Detect which cell encompasses the target text, then output its (X, Y) center coordinate. 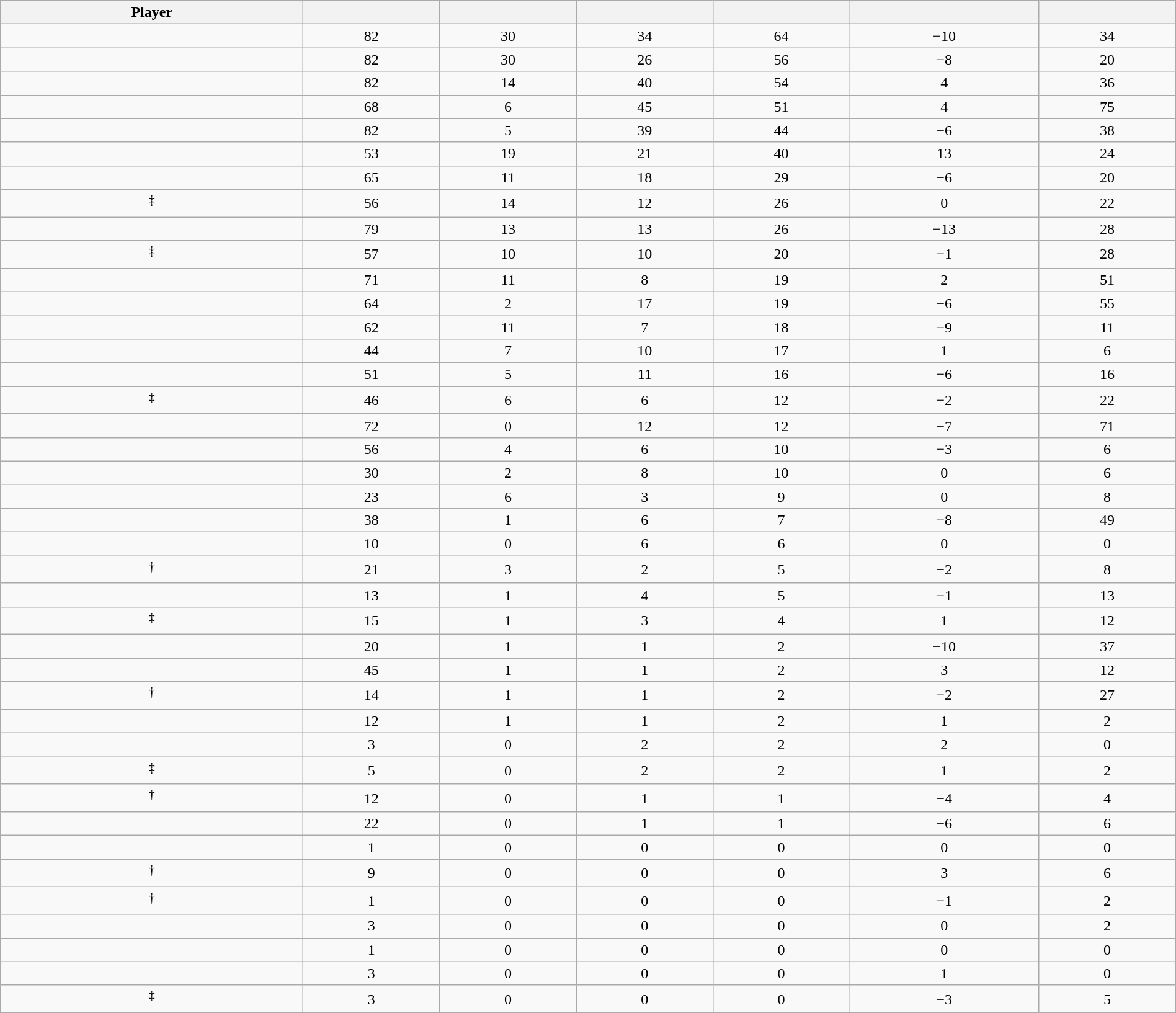
−4 (944, 798)
62 (372, 328)
−7 (944, 426)
46 (372, 401)
49 (1107, 520)
23 (372, 496)
15 (372, 620)
29 (781, 177)
65 (372, 177)
72 (372, 426)
57 (372, 254)
53 (372, 154)
75 (1107, 107)
79 (372, 229)
54 (781, 83)
24 (1107, 154)
37 (1107, 646)
55 (1107, 303)
−9 (944, 328)
36 (1107, 83)
27 (1107, 696)
68 (372, 107)
39 (644, 130)
Player (152, 12)
−13 (944, 229)
